Return [X, Y] of the center of cell containing provided text 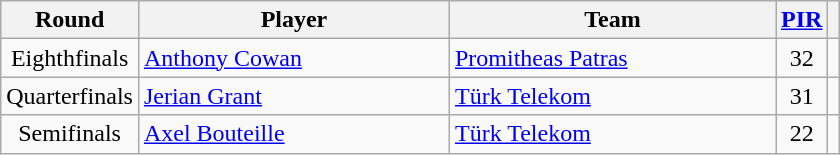
Axel Bouteille [294, 134]
PIR [802, 20]
Jerian Grant [294, 96]
Quarterfinals [70, 96]
Anthony Cowan [294, 58]
Semifinals [70, 134]
Player [294, 20]
Promitheas Patras [612, 58]
31 [802, 96]
Round [70, 20]
Team [612, 20]
32 [802, 58]
Eighthfinals [70, 58]
22 [802, 134]
